Return the (X, Y) coordinate for the center point of the cell that contains the specified text.  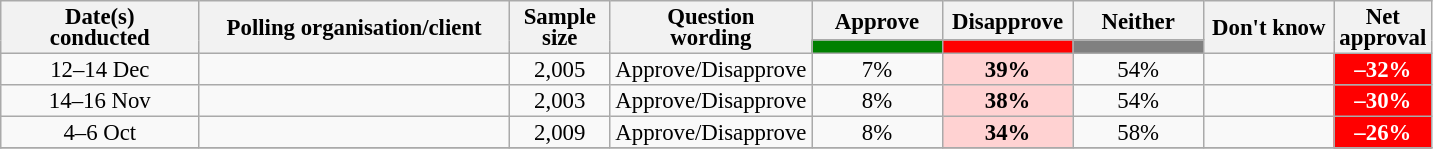
Polling organisation/client (354, 28)
2,003 (560, 101)
–30% (1383, 101)
12–14 Dec (100, 70)
–26% (1383, 133)
2,005 (560, 70)
34% (1008, 133)
Don't know (1268, 28)
Approve (878, 20)
Neither (1138, 20)
Disapprove (1008, 20)
39% (1008, 70)
Date(s)conducted (100, 28)
Questionwording (711, 28)
58% (1138, 133)
38% (1008, 101)
4–6 Oct (100, 133)
2,009 (560, 133)
–32% (1383, 70)
7% (878, 70)
14–16 Nov (100, 101)
Sample size (560, 28)
Net approval (1383, 28)
